Capture the cell that displays the provided text and extract its [X, Y] central coordinate. 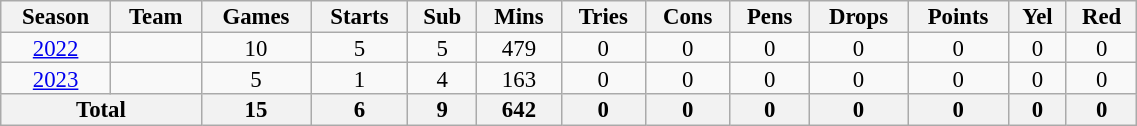
479 [520, 48]
Points [958, 16]
Drops [858, 16]
Games [256, 16]
163 [520, 78]
Tries [603, 16]
Sub [442, 16]
Starts [360, 16]
Pens [770, 16]
15 [256, 110]
642 [520, 110]
2022 [56, 48]
Yel [1037, 16]
Cons [688, 16]
Red [1101, 16]
Total [101, 110]
10 [256, 48]
2023 [56, 78]
Mins [520, 16]
4 [442, 78]
Team [156, 16]
6 [360, 110]
9 [442, 110]
Season [56, 16]
1 [360, 78]
